Return (X, Y) of the center of cell containing provided text 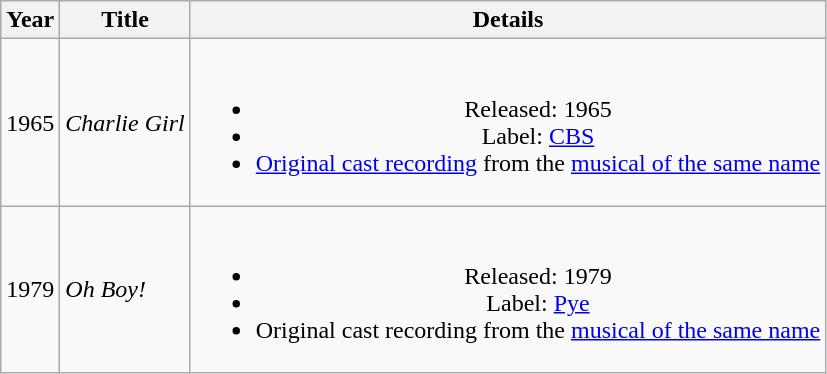
Charlie Girl (125, 122)
Details (508, 20)
Oh Boy! (125, 290)
Title (125, 20)
Released: 1979Label: PyeOriginal cast recording from the musical of the same name (508, 290)
Released: 1965Label: CBSOriginal cast recording from the musical of the same name (508, 122)
Year (30, 20)
1965 (30, 122)
1979 (30, 290)
